Search for the cell housing the specified text and yield its (x, y) center coordinate. 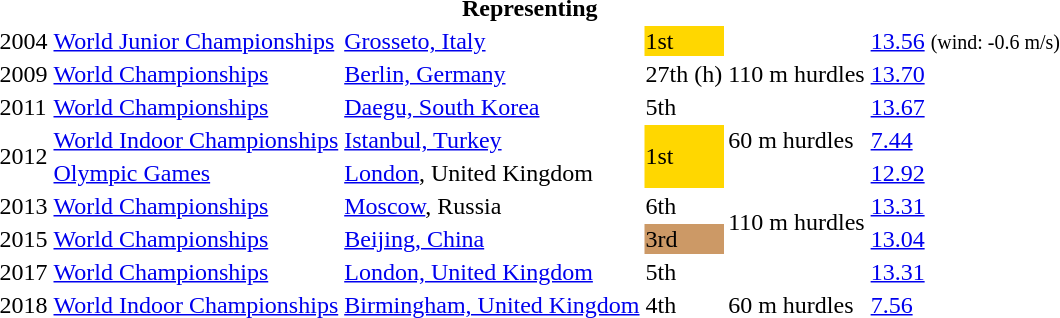
Berlin, Germany (492, 74)
World Junior Championships (196, 41)
World Indoor Championships (196, 140)
27th (h) (684, 74)
3rd (684, 239)
6th (684, 206)
Istanbul, Turkey (492, 140)
Beijing, China (492, 239)
60 m hurdles (796, 140)
Moscow, Russia (492, 206)
Grosseto, Italy (492, 41)
Olympic Games (196, 173)
Daegu, South Korea (492, 107)
